Determine the [x, y] coordinate at the center of the cell enclosing the given text.  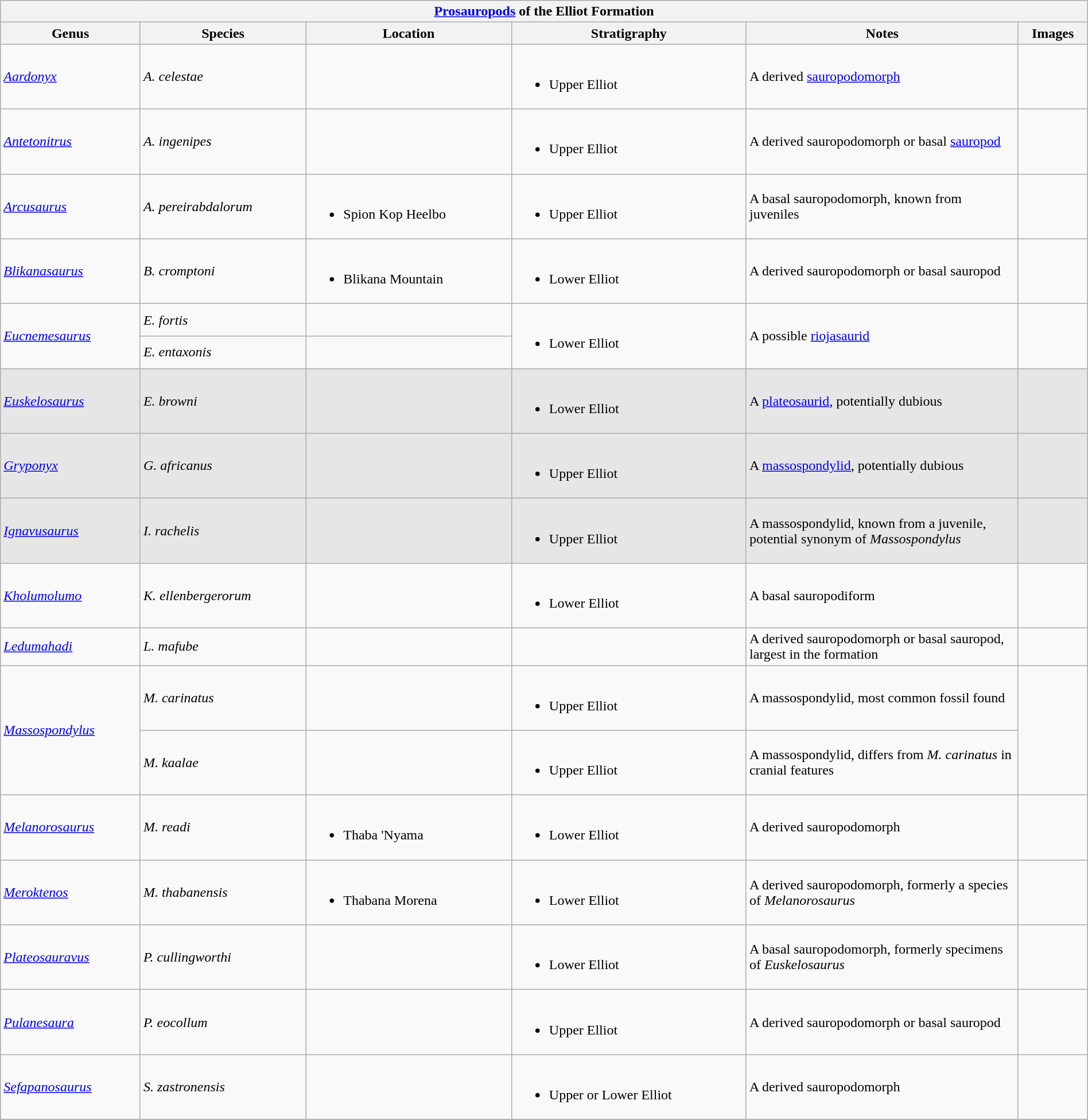
Euskelosaurus [71, 400]
S. zastronensis [223, 1087]
Location [409, 33]
Stratigraphy [629, 33]
Pulanesaura [71, 1022]
M. thabanensis [223, 893]
I. rachelis [223, 530]
E. fortis [223, 320]
Upper or Lower Elliot [629, 1087]
Thaba 'Nyama [409, 827]
A derived sauropodomorph or basal sauropod, largest in the formation [882, 646]
G. africanus [223, 466]
A basal sauropodomorph, known from juveniles [882, 207]
Eucnemesaurus [71, 336]
Massospondylus [71, 730]
Genus [71, 33]
A massospondylid, most common fossil found [882, 698]
Prosauropods of the Elliot Formation [544, 11]
Gryponyx [71, 466]
A basal sauropodiform [882, 596]
A massospondylid, potentially dubious [882, 466]
Kholumolumo [71, 596]
A. celestae [223, 77]
Images [1052, 33]
A massospondylid, differs from M. carinatus in cranial features [882, 763]
Arcusaurus [71, 207]
Sefapanosaurus [71, 1087]
A. ingenipes [223, 141]
A plateosaurid, potentially dubious [882, 400]
P. cullingworthi [223, 957]
L. mafube [223, 646]
Species [223, 33]
A basal sauropodomorph, formerly specimens of Euskelosaurus [882, 957]
Blikanasaurus [71, 271]
M. kaalae [223, 763]
Plateosauravus [71, 957]
Notes [882, 33]
M. readi [223, 827]
Spion Kop Heelbo [409, 207]
K. ellenbergerorum [223, 596]
Antetonitrus [71, 141]
E. browni [223, 400]
P. eocollum [223, 1022]
A derived sauropodomorph, formerly a species of Melanorosaurus [882, 893]
Aardonyx [71, 77]
A possible riojasaurid [882, 336]
B. cromptoni [223, 271]
Meroktenos [71, 893]
Thabana Morena [409, 893]
M. carinatus [223, 698]
A. pereirabdalorum [223, 207]
Blikana Mountain [409, 271]
Melanorosaurus [71, 827]
E. entaxonis [223, 352]
Ledumahadi [71, 646]
Ignavusaurus [71, 530]
A massospondylid, known from a juvenile, potential synonym of Massospondylus [882, 530]
